Determine the (X, Y) coordinate at the center of the cell enclosing the given text.  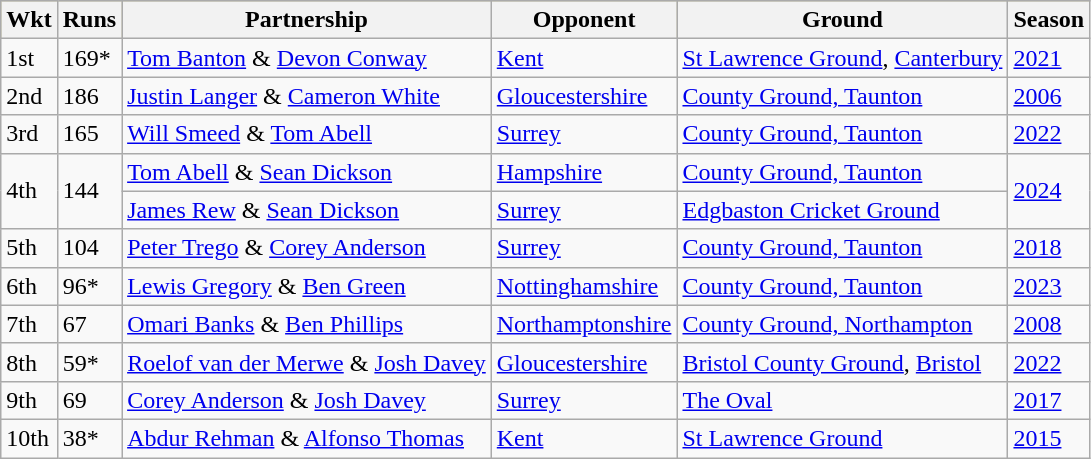
144 (89, 191)
Season (1049, 20)
67 (89, 324)
2023 (1049, 286)
2021 (1049, 58)
Will Smeed & Tom Abell (307, 134)
County Ground, Northampton (842, 324)
186 (89, 96)
2nd (29, 96)
Corey Anderson & Josh Davey (307, 400)
Runs (89, 20)
1st (29, 58)
James Rew & Sean Dickson (307, 210)
9th (29, 400)
Opponent (584, 20)
7th (29, 324)
8th (29, 362)
Nottinghamshire (584, 286)
Lewis Gregory & Ben Green (307, 286)
59* (89, 362)
Abdur Rehman & Alfonso Thomas (307, 438)
Peter Trego & Corey Anderson (307, 248)
10th (29, 438)
Roelof van der Merwe & Josh Davey (307, 362)
2006 (1049, 96)
Northamptonshire (584, 324)
St Lawrence Ground, Canterbury (842, 58)
Wkt (29, 20)
2015 (1049, 438)
The Oval (842, 400)
Bristol County Ground, Bristol (842, 362)
4th (29, 191)
5th (29, 248)
Justin Langer & Cameron White (307, 96)
Partnership (307, 20)
2017 (1049, 400)
3rd (29, 134)
Hampshire (584, 172)
Edgbaston Cricket Ground (842, 210)
2008 (1049, 324)
6th (29, 286)
96* (89, 286)
38* (89, 438)
Tom Banton & Devon Conway (307, 58)
Ground (842, 20)
169* (89, 58)
2018 (1049, 248)
Omari Banks & Ben Phillips (307, 324)
69 (89, 400)
165 (89, 134)
104 (89, 248)
Tom Abell & Sean Dickson (307, 172)
2024 (1049, 191)
St Lawrence Ground (842, 438)
